Return (X, Y) of the center of cell containing provided text 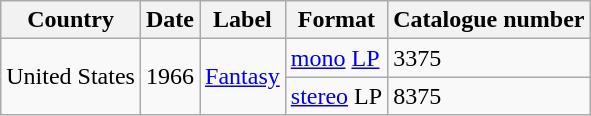
Format (336, 20)
stereo LP (336, 96)
Country (71, 20)
Catalogue number (489, 20)
Date (170, 20)
Label (243, 20)
Fantasy (243, 77)
United States (71, 77)
mono LP (336, 58)
3375 (489, 58)
8375 (489, 96)
1966 (170, 77)
